Return the (X, Y) coordinate for the center point of the cell that contains the specified text.  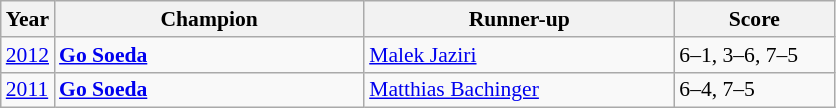
2011 (28, 90)
2012 (28, 55)
Malek Jaziri (519, 55)
6–4, 7–5 (754, 90)
Score (754, 19)
Champion (209, 19)
Runner-up (519, 19)
6–1, 3–6, 7–5 (754, 55)
Year (28, 19)
Matthias Bachinger (519, 90)
